Pinpoint the cell where the given text exists, returning its (X, Y) midpoint coordinate. 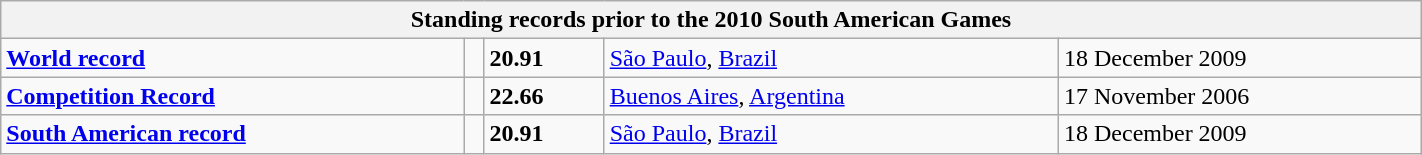
Standing records prior to the 2010 South American Games (711, 20)
Competition Record (232, 96)
22.66 (544, 96)
17 November 2006 (1240, 96)
South American record (232, 134)
Buenos Aires, Argentina (831, 96)
World record (232, 58)
